Extract the [X, Y] coordinate from the center of the cell holding the provided text.  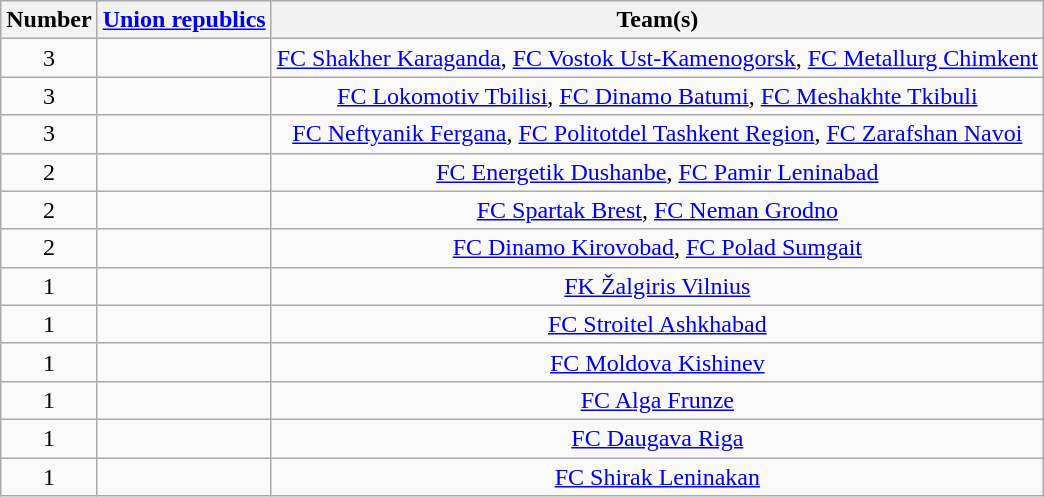
FK Žalgiris Vilnius [657, 286]
FC Spartak Brest, FC Neman Grodno [657, 210]
Union republics [184, 20]
FC Shakher Karaganda, FC Vostok Ust-Kamenogorsk, FC Metallurg Chimkent [657, 58]
FC Stroitel Ashkhabad [657, 324]
FC Neftyanik Fergana, FC Politotdel Tashkent Region, FC Zarafshan Navoi [657, 134]
FC Lokomotiv Tbilisi, FC Dinamo Batumi, FC Meshakhte Tkibuli [657, 96]
FC Energetik Dushanbe, FC Pamir Leninabad [657, 172]
Team(s) [657, 20]
FC Dinamo Kirovobad, FC Polad Sumgait [657, 248]
FC Moldova Kishinev [657, 362]
Number [49, 20]
FC Shirak Leninakan [657, 477]
FC Alga Frunze [657, 400]
FC Daugava Riga [657, 438]
